Return the (x, y) coordinate for the center point of the cell that contains the specified text.  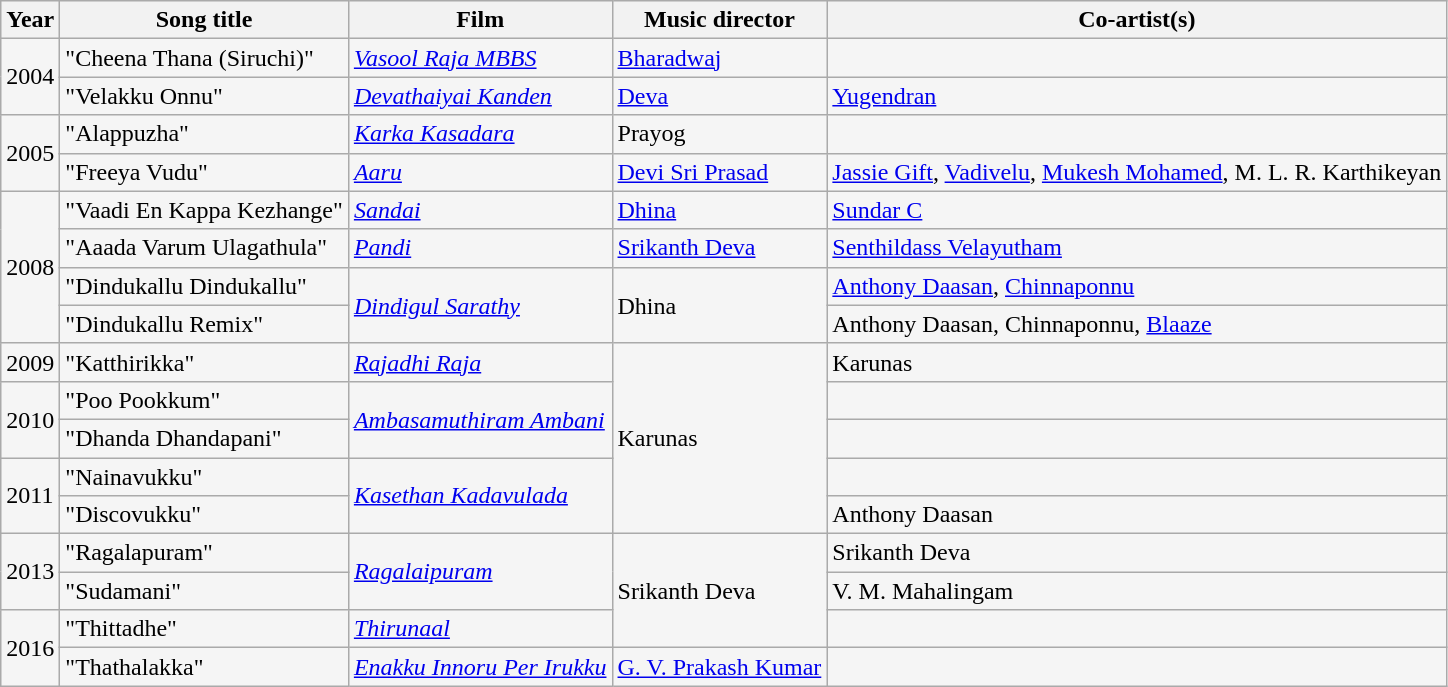
Year (30, 20)
Ambasamuthiram Ambani (480, 419)
"Aaada Varum Ulagathula" (204, 248)
"Ragalapuram" (204, 553)
Ragalaipuram (480, 572)
2011 (30, 496)
Sandai (480, 210)
Pandi (480, 248)
2013 (30, 572)
Enakku Innoru Per Irukku (480, 667)
Devathaiyai Kanden (480, 96)
G. V. Prakash Kumar (720, 667)
Karka Kasadara (480, 134)
2009 (30, 362)
Prayog (720, 134)
Devi Sri Prasad (720, 172)
Jassie Gift, Vadivelu, Mukesh Mohamed, M. L. R. Karthikeyan (1137, 172)
2004 (30, 77)
Music director (720, 20)
Film (480, 20)
"Vaadi En Kappa Kezhange" (204, 210)
"Freeya Vudu" (204, 172)
Sundar C (1137, 210)
2005 (30, 153)
Yugendran (1137, 96)
V. M. Mahalingam (1137, 591)
"Dindukallu Remix" (204, 324)
2008 (30, 267)
Anthony Daasan, Chinnaponnu, Blaaze (1137, 324)
"Discovukku" (204, 515)
Rajadhi Raja (480, 362)
Bharadwaj (720, 58)
"Katthirikka" (204, 362)
Kasethan Kadavulada (480, 496)
Deva (720, 96)
Dindigul Sarathy (480, 305)
"Alappuzha" (204, 134)
"Dhanda Dhandapani" (204, 438)
Anthony Daasan (1137, 515)
"Poo Pookkum" (204, 400)
"Thittadhe" (204, 629)
Thirunaal (480, 629)
"Sudamani" (204, 591)
Vasool Raja MBBS (480, 58)
"Thathalakka" (204, 667)
"Dindukallu Dindukallu" (204, 286)
"Nainavukku" (204, 477)
Song title (204, 20)
"Velakku Onnu" (204, 96)
Co-artist(s) (1137, 20)
Aaru (480, 172)
2010 (30, 419)
Anthony Daasan, Chinnaponnu (1137, 286)
Senthildass Velayutham (1137, 248)
2016 (30, 648)
"Cheena Thana (Siruchi)" (204, 58)
